Search for the cell housing the specified text and yield its (x, y) center coordinate. 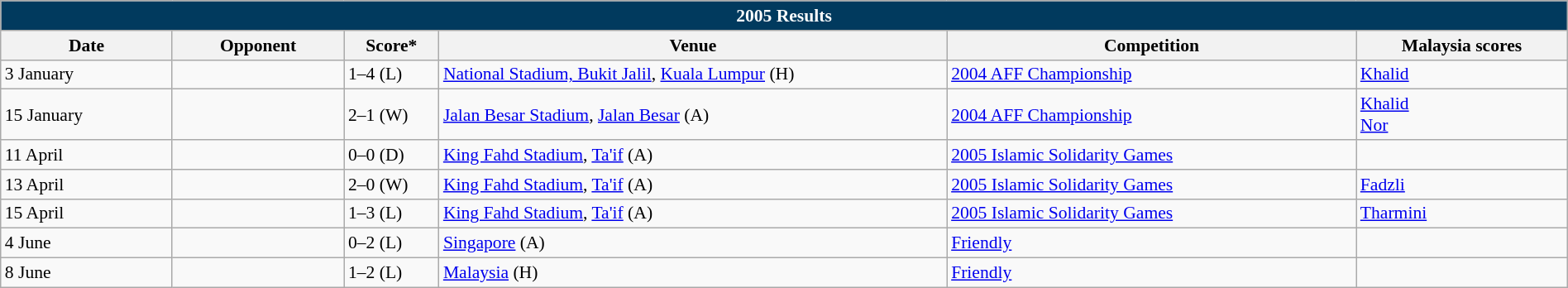
15 January (87, 114)
13 April (87, 185)
Competition (1151, 46)
Khalid (1462, 74)
Singapore (A) (693, 243)
Malaysia scores (1462, 46)
Score* (392, 46)
2–1 (W) (392, 114)
Khalid Nor (1462, 114)
1–3 (L) (392, 214)
3 January (87, 74)
National Stadium, Bukit Jalil, Kuala Lumpur (H) (693, 74)
0–2 (L) (392, 243)
Tharmini (1462, 214)
Date (87, 46)
11 April (87, 155)
Opponent (258, 46)
1–2 (L) (392, 273)
0–0 (D) (392, 155)
Jalan Besar Stadium, Jalan Besar (A) (693, 114)
2005 Results (784, 16)
Venue (693, 46)
2–0 (W) (392, 185)
1–4 (L) (392, 74)
8 June (87, 273)
4 June (87, 243)
Fadzli (1462, 185)
15 April (87, 214)
Malaysia (H) (693, 273)
